Extract the (x, y) coordinate from the center of the cell holding the provided text.  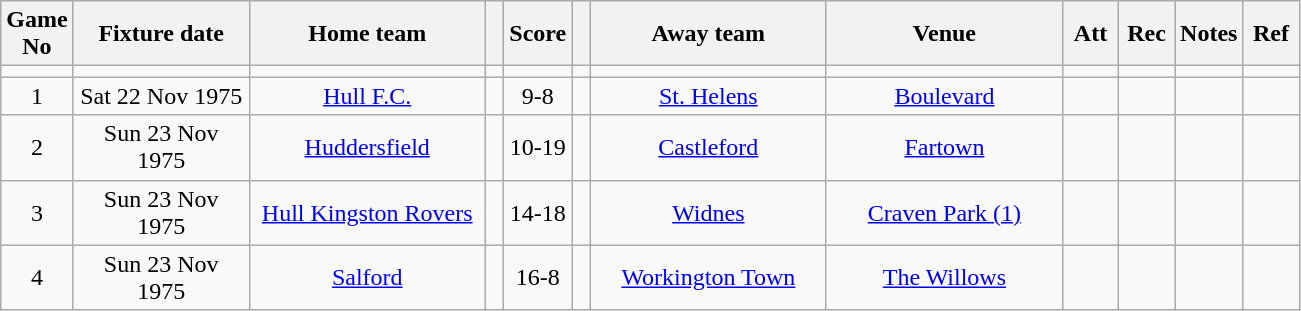
14-18 (538, 212)
16-8 (538, 278)
Huddersfield (367, 148)
Rec (1147, 34)
10-19 (538, 148)
Hull F.C. (367, 96)
4 (37, 278)
Att (1090, 34)
Away team (708, 34)
Boulevard (944, 96)
Fixture date (161, 34)
Hull Kingston Rovers (367, 212)
Home team (367, 34)
Score (538, 34)
The Willows (944, 278)
9-8 (538, 96)
3 (37, 212)
Game No (37, 34)
Ref (1271, 34)
Sat 22 Nov 1975 (161, 96)
Salford (367, 278)
Notes (1209, 34)
2 (37, 148)
Fartown (944, 148)
St. Helens (708, 96)
Widnes (708, 212)
Workington Town (708, 278)
Craven Park (1) (944, 212)
1 (37, 96)
Venue (944, 34)
Castleford (708, 148)
